From the cell containing the given text, extract its center point as [X, Y] coordinate. 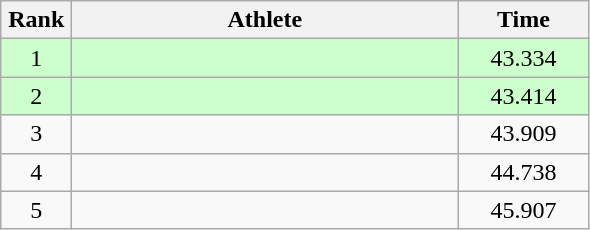
45.907 [524, 210]
1 [36, 58]
43.414 [524, 96]
44.738 [524, 172]
Athlete [265, 20]
5 [36, 210]
Time [524, 20]
43.334 [524, 58]
3 [36, 134]
2 [36, 96]
4 [36, 172]
43.909 [524, 134]
Rank [36, 20]
